From the cell containing the given text, extract its center point as [x, y] coordinate. 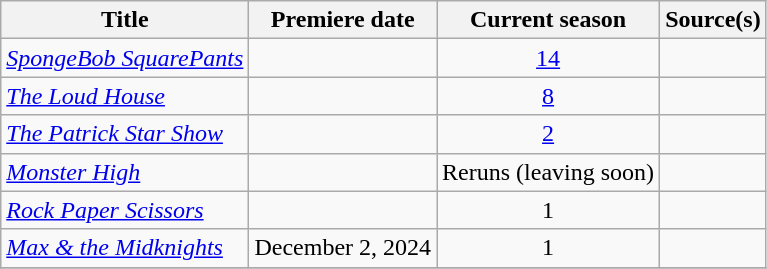
Current season [548, 20]
Rock Paper Scissors [125, 210]
8 [548, 96]
Max & the Midknights [125, 248]
Source(s) [714, 20]
December 2, 2024 [343, 248]
Premiere date [343, 20]
2 [548, 134]
Title [125, 20]
SpongeBob SquarePants [125, 58]
The Patrick Star Show [125, 134]
The Loud House [125, 96]
14 [548, 58]
Reruns (leaving soon) [548, 172]
Monster High [125, 172]
